Find where the given text appears and provide that cell's center as [x, y] coordinate. 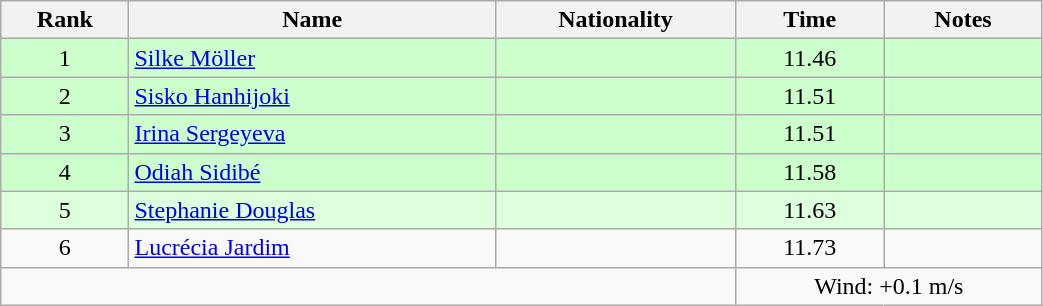
4 [65, 172]
Time [810, 20]
Wind: +0.1 m/s [889, 286]
Stephanie Douglas [312, 210]
5 [65, 210]
11.46 [810, 58]
2 [65, 96]
Irina Sergeyeva [312, 134]
Silke Möller [312, 58]
11.58 [810, 172]
Name [312, 20]
11.63 [810, 210]
Sisko Hanhijoki [312, 96]
Nationality [615, 20]
Lucrécia Jardim [312, 248]
Odiah Sidibé [312, 172]
1 [65, 58]
Rank [65, 20]
6 [65, 248]
11.73 [810, 248]
3 [65, 134]
Notes [963, 20]
